Search for the cell housing the specified text and yield its [x, y] center coordinate. 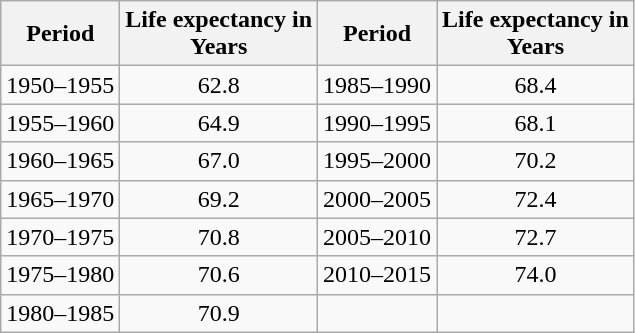
70.6 [219, 275]
72.7 [536, 237]
1980–1985 [60, 313]
1985–1990 [378, 85]
1990–1995 [378, 123]
1965–1970 [60, 199]
1975–1980 [60, 275]
1970–1975 [60, 237]
67.0 [219, 161]
68.4 [536, 85]
70.2 [536, 161]
70.9 [219, 313]
62.8 [219, 85]
1960–1965 [60, 161]
1955–1960 [60, 123]
64.9 [219, 123]
72.4 [536, 199]
2010–2015 [378, 275]
70.8 [219, 237]
1950–1955 [60, 85]
1995–2000 [378, 161]
69.2 [219, 199]
68.1 [536, 123]
74.0 [536, 275]
2000–2005 [378, 199]
2005–2010 [378, 237]
